Extract the (X, Y) coordinate from the center of the cell holding the provided text.  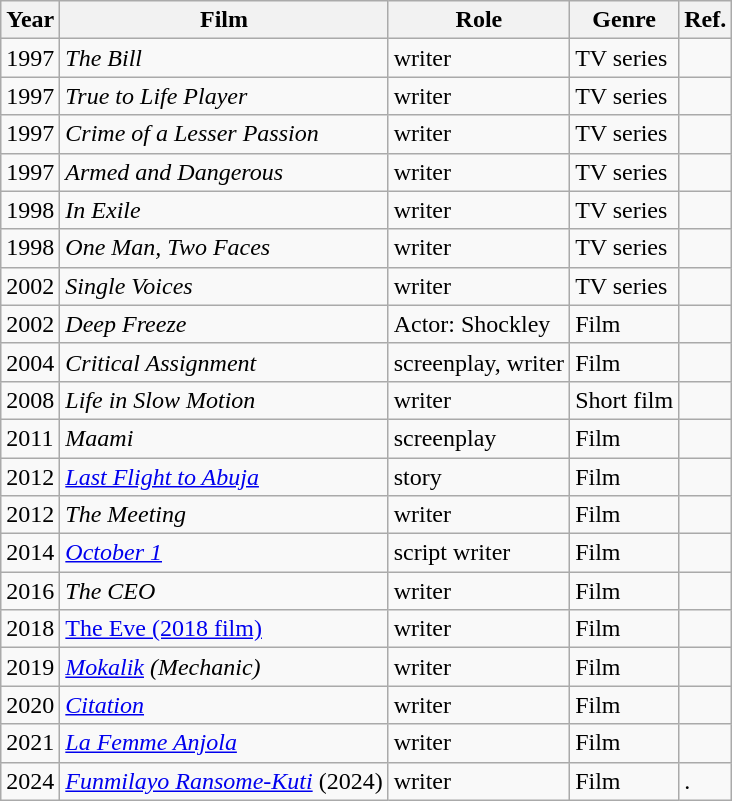
script writer (478, 553)
The Meeting (224, 515)
2021 (30, 743)
The Eve (2018 film) (224, 629)
. (706, 781)
Single Voices (224, 286)
Last Flight to Abuja (224, 477)
2008 (30, 400)
Maami (224, 438)
October 1 (224, 553)
Critical Assignment (224, 362)
Ref. (706, 20)
2024 (30, 781)
Citation (224, 705)
Armed and Dangerous (224, 172)
2016 (30, 591)
2004 (30, 362)
Genre (624, 20)
La Femme Anjola (224, 743)
story (478, 477)
Life in Slow Motion (224, 400)
Crime of a Lesser Passion (224, 134)
2011 (30, 438)
The Bill (224, 58)
Deep Freeze (224, 324)
2019 (30, 667)
The CEO (224, 591)
Mokalik (Mechanic) (224, 667)
screenplay (478, 438)
Year (30, 20)
In Exile (224, 210)
True to Life Player (224, 96)
Short film (624, 400)
2014 (30, 553)
Funmilayo Ransome-Kuti (2024) (224, 781)
One Man, Two Faces (224, 248)
Role (478, 20)
screenplay, writer (478, 362)
Actor: Shockley (478, 324)
2020 (30, 705)
2018 (30, 629)
